Extract the (X, Y) coordinate from the center of the cell holding the provided text.  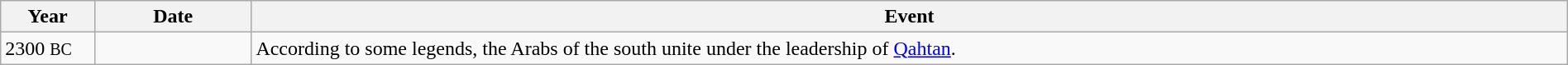
According to some legends, the Arabs of the south unite under the leadership of Qahtan. (910, 48)
Event (910, 17)
2300 BC (48, 48)
Year (48, 17)
Date (172, 17)
